Scan for the cell matching the given text and deliver its (x, y) coordinate at center. 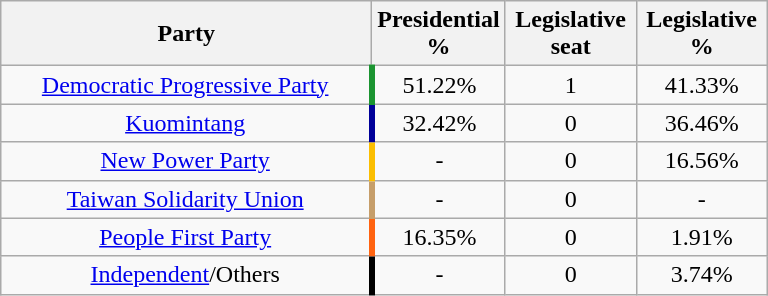
Kuomintang (186, 123)
New Power Party (186, 161)
51.22% (438, 85)
1 (570, 85)
16.56% (702, 161)
1.91% (702, 237)
3.74% (702, 275)
People First Party (186, 237)
36.46% (702, 123)
41.33% (702, 85)
16.35% (438, 237)
Democratic Progressive Party (186, 85)
Legislative seat (570, 34)
Independent/Others (186, 275)
Taiwan Solidarity Union (186, 199)
32.42% (438, 123)
Legislative % (702, 34)
Party (186, 34)
Presidential % (438, 34)
